For the text-containing cell, return its midpoint in (X, Y) coordinate format. 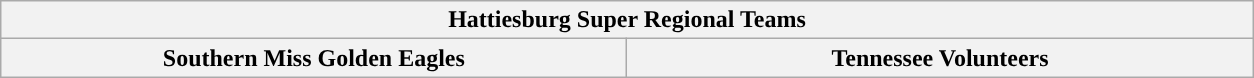
Tennessee Volunteers (940, 58)
Hattiesburg Super Regional Teams (627, 20)
Southern Miss Golden Eagles (314, 58)
